Locate the cell with the specified text and output its [x, y] center coordinate. 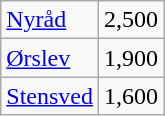
Nyråd [50, 20]
1,900 [130, 58]
2,500 [130, 20]
1,600 [130, 96]
Ørslev [50, 58]
Stensved [50, 96]
